Detect which cell encompasses the target text, then output its [X, Y] center coordinate. 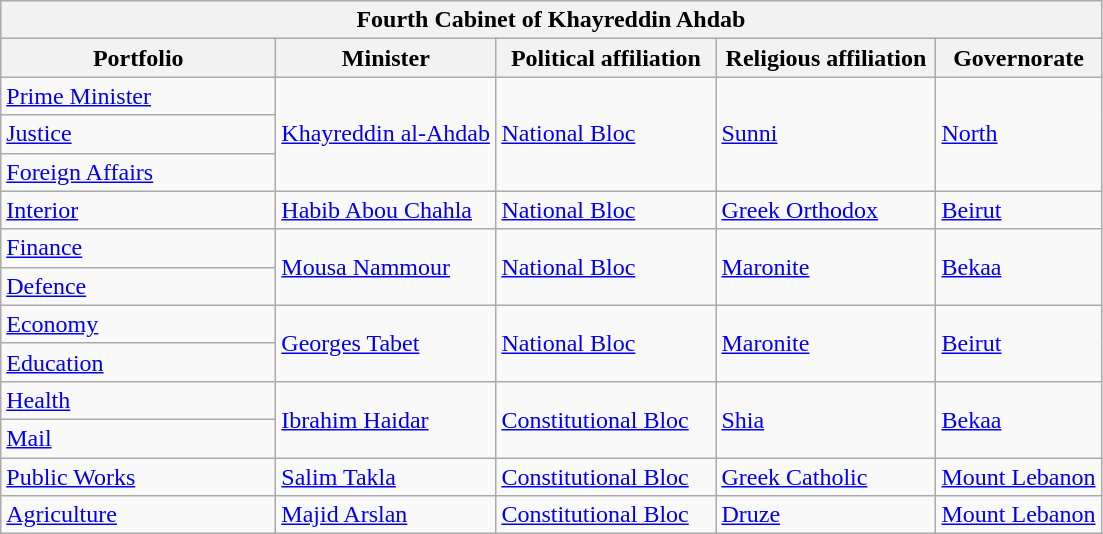
Justice [138, 134]
Georges Tabet [386, 343]
Mail [138, 438]
Finance [138, 248]
Public Works [138, 477]
North [1018, 134]
Greek Orthodox [826, 210]
Health [138, 400]
Economy [138, 324]
Khayreddin al-Ahdab [386, 134]
Prime Minister [138, 96]
Mousa Nammour [386, 267]
Majid Arslan [386, 515]
Greek Catholic [826, 477]
Salim Takla [386, 477]
Agriculture [138, 515]
Minister [386, 58]
Shia [826, 419]
Habib Abou Chahla [386, 210]
Ibrahim Haidar [386, 419]
Defence [138, 286]
Druze [826, 515]
Political affiliation [606, 58]
Fourth Cabinet of Khayreddin Ahdab [551, 20]
Education [138, 362]
Governorate [1018, 58]
Religious affiliation [826, 58]
Foreign Affairs [138, 172]
Sunni [826, 134]
Portfolio [138, 58]
Interior [138, 210]
